Determine the [X, Y] coordinate at the center of the cell enclosing the given text.  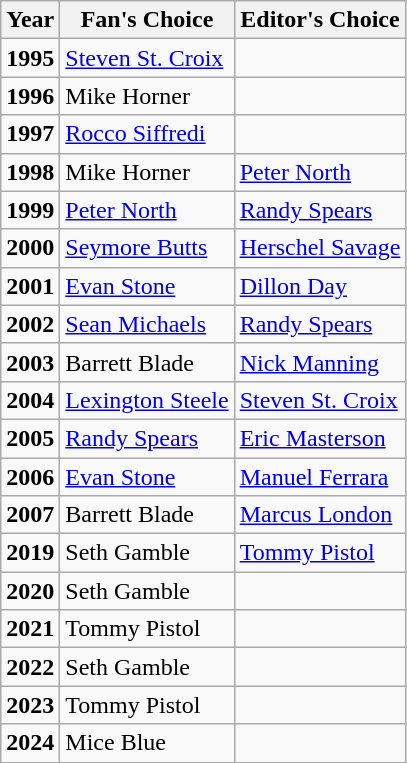
2004 [30, 400]
2020 [30, 591]
Year [30, 20]
1997 [30, 134]
2002 [30, 324]
2006 [30, 477]
2023 [30, 705]
Editor's Choice [320, 20]
1996 [30, 96]
2019 [30, 553]
Rocco Siffredi [147, 134]
2021 [30, 629]
2024 [30, 743]
Eric Masterson [320, 438]
Fan's Choice [147, 20]
2001 [30, 286]
2007 [30, 515]
Nick Manning [320, 362]
2000 [30, 248]
2003 [30, 362]
2005 [30, 438]
Marcus London [320, 515]
Herschel Savage [320, 248]
1998 [30, 172]
Lexington Steele [147, 400]
Seymore Butts [147, 248]
Dillon Day [320, 286]
1999 [30, 210]
1995 [30, 58]
Sean Michaels [147, 324]
Mice Blue [147, 743]
2022 [30, 667]
Manuel Ferrara [320, 477]
